Extract the (X, Y) coordinate from the center of the cell holding the provided text.  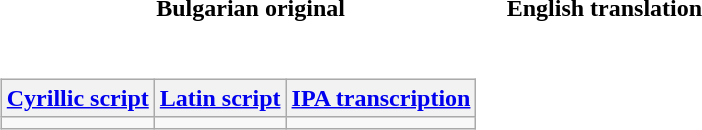
IPA transcription (381, 98)
Cyrillic script (78, 98)
Latin script (220, 98)
